Provide the [x, y] coordinate of the cell's center where the given text is located.  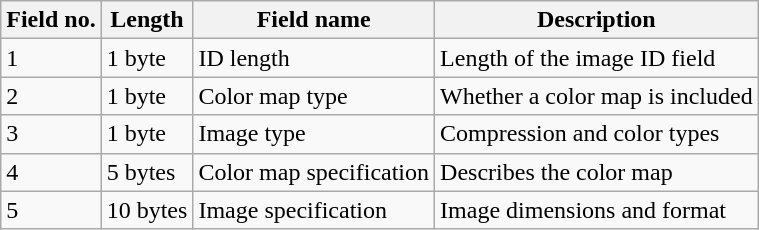
10 bytes [147, 210]
Image dimensions and format [597, 210]
Image type [314, 134]
1 [51, 58]
Field name [314, 20]
3 [51, 134]
5 [51, 210]
Image specification [314, 210]
Field no. [51, 20]
ID length [314, 58]
5 bytes [147, 172]
Whether a color map is included [597, 96]
2 [51, 96]
Compression and color types [597, 134]
Description [597, 20]
Describes the color map [597, 172]
Color map type [314, 96]
Length of the image ID field [597, 58]
Length [147, 20]
4 [51, 172]
Color map specification [314, 172]
